Determine the [x, y] coordinate at the center of the cell enclosing the given text.  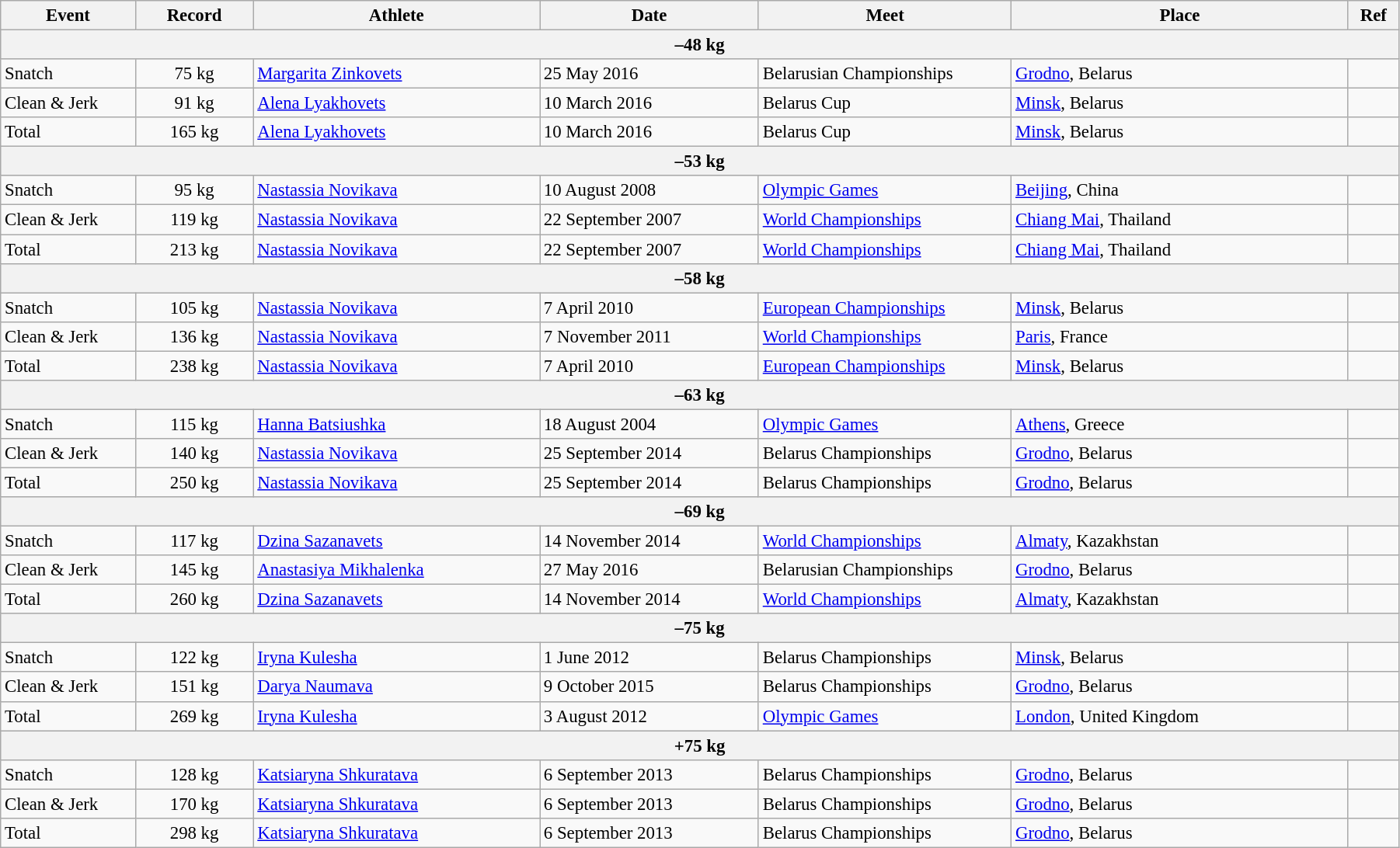
10 August 2008 [650, 190]
Event [68, 16]
–69 kg [700, 512]
119 kg [194, 220]
Beijing, China [1180, 190]
95 kg [194, 190]
25 May 2016 [650, 74]
–75 kg [700, 628]
1 June 2012 [650, 658]
91 kg [194, 103]
7 November 2011 [650, 336]
3 August 2012 [650, 716]
145 kg [194, 570]
136 kg [194, 336]
151 kg [194, 687]
Meet [884, 16]
–63 kg [700, 395]
–53 kg [700, 162]
75 kg [194, 74]
105 kg [194, 308]
Paris, France [1180, 336]
Darya Naumava [396, 687]
298 kg [194, 833]
238 kg [194, 366]
170 kg [194, 804]
Ref [1374, 16]
Date [650, 16]
London, United Kingdom [1180, 716]
–48 kg [700, 45]
269 kg [194, 716]
128 kg [194, 774]
+75 kg [700, 745]
Margarita Zinkovets [396, 74]
Anastasiya Mikhalenka [396, 570]
165 kg [194, 132]
Athens, Greece [1180, 424]
260 kg [194, 600]
122 kg [194, 658]
Athlete [396, 16]
140 kg [194, 454]
115 kg [194, 424]
213 kg [194, 249]
117 kg [194, 541]
Record [194, 16]
Hanna Batsiushka [396, 424]
250 kg [194, 482]
Place [1180, 16]
18 August 2004 [650, 424]
9 October 2015 [650, 687]
–58 kg [700, 278]
27 May 2016 [650, 570]
